Provide the [X, Y] coordinate of the cell's center where the given text is located.  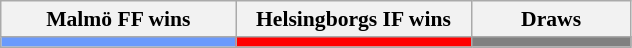
Draws [551, 19]
Malmö FF wins [118, 19]
Helsingborgs IF wins [354, 19]
